Pinpoint the cell where the given text exists, returning its [x, y] midpoint coordinate. 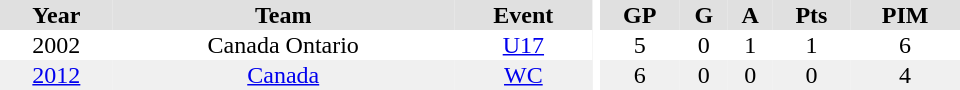
Pts [812, 15]
Canada [284, 75]
WC [524, 75]
Team [284, 15]
Canada Ontario [284, 45]
U17 [524, 45]
5 [640, 45]
2002 [56, 45]
A [750, 15]
PIM [905, 15]
4 [905, 75]
2012 [56, 75]
G [704, 15]
Event [524, 15]
Year [56, 15]
GP [640, 15]
